Output the (X, Y) coordinate of the center of the cell containing the given text.  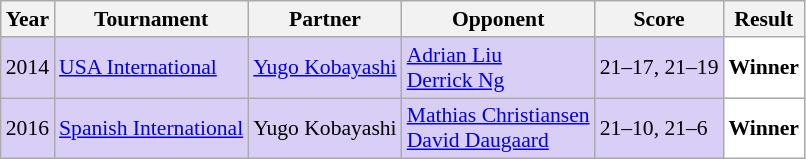
21–17, 21–19 (660, 68)
Adrian Liu Derrick Ng (498, 68)
Partner (324, 19)
Spanish International (151, 128)
Mathias Christiansen David Daugaard (498, 128)
Year (28, 19)
Result (764, 19)
Tournament (151, 19)
USA International (151, 68)
Score (660, 19)
21–10, 21–6 (660, 128)
2016 (28, 128)
Opponent (498, 19)
2014 (28, 68)
